Capture the cell that displays the provided text and extract its (x, y) central coordinate. 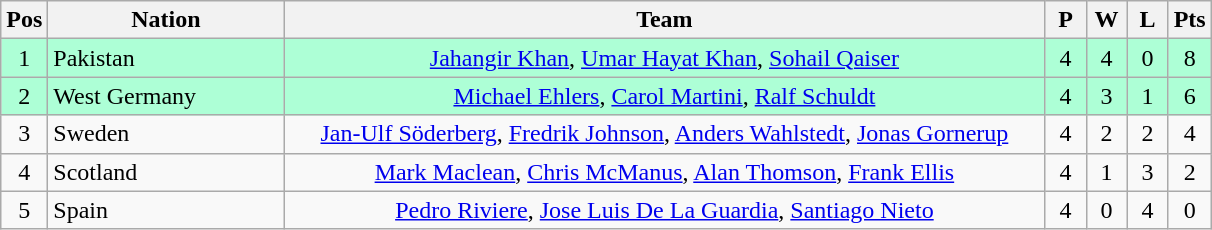
Michael Ehlers, Carol Martini, Ralf Schuldt (664, 96)
Jan-Ulf Söderberg, Fredrik Johnson, Anders Wahlstedt, Jonas Gornerup (664, 134)
Pos (24, 20)
P (1066, 20)
Pakistan (166, 58)
Sweden (166, 134)
West Germany (166, 96)
Scotland (166, 172)
Team (664, 20)
Mark Maclean, Chris McManus, Alan Thomson, Frank Ellis (664, 172)
Spain (166, 210)
Pts (1190, 20)
Nation (166, 20)
L (1148, 20)
6 (1190, 96)
Pedro Riviere, Jose Luis De La Guardia, Santiago Nieto (664, 210)
5 (24, 210)
Jahangir Khan, Umar Hayat Khan, Sohail Qaiser (664, 58)
W (1106, 20)
8 (1190, 58)
